Capture the cell that displays the provided text and extract its [X, Y] central coordinate. 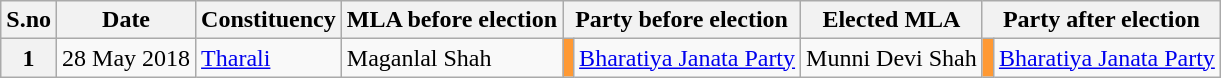
1 [29, 58]
Party before election [682, 20]
Maganlal Shah [452, 58]
MLA before election [452, 20]
Date [126, 20]
28 May 2018 [126, 58]
Party after election [1101, 20]
S.no [29, 20]
Constituency [269, 20]
Elected MLA [892, 20]
Munni Devi Shah [892, 58]
Tharali [269, 58]
